Locate the cell with the specified text and output its [x, y] center coordinate. 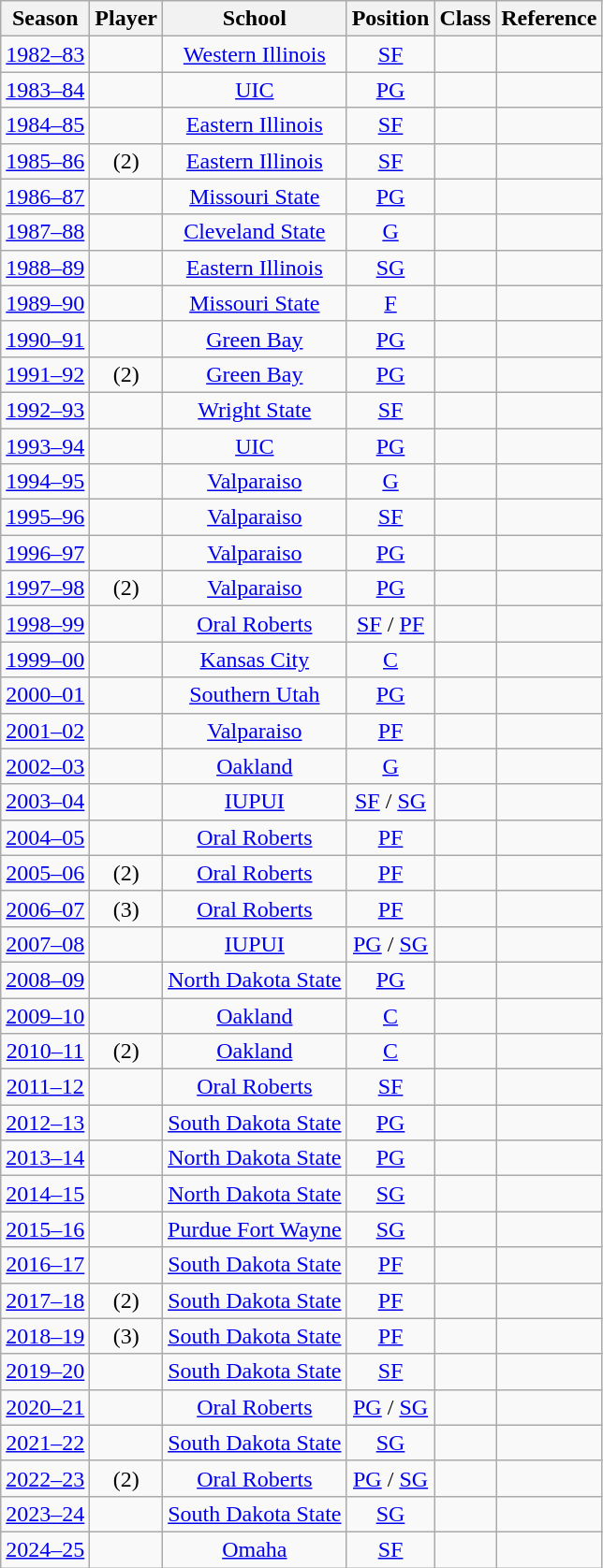
2017–18 [45, 1300]
Southern Utah [255, 695]
Western Illinois [255, 54]
2003–04 [45, 802]
2020–21 [45, 1407]
2022–23 [45, 1478]
1992–93 [45, 410]
1984–85 [45, 125]
1991–92 [45, 374]
2006–07 [45, 908]
1995–96 [45, 517]
F [390, 303]
1996–97 [45, 553]
1993–94 [45, 446]
1990–91 [45, 339]
2018–19 [45, 1336]
1999–00 [45, 660]
1998–99 [45, 624]
Player [126, 19]
2014–15 [45, 1194]
Wright State [255, 410]
1982–83 [45, 54]
Omaha [255, 1549]
2013–14 [45, 1158]
2001–02 [45, 731]
School [255, 19]
1986–87 [45, 196]
2012–13 [45, 1123]
2011–12 [45, 1087]
1994–95 [45, 482]
2008–09 [45, 980]
SF / PF [390, 624]
Purdue Fort Wayne [255, 1229]
Season [45, 19]
2010–11 [45, 1052]
1983–84 [45, 90]
Cleveland State [255, 232]
2002–03 [45, 766]
Reference [549, 19]
1988–89 [45, 268]
2004–05 [45, 837]
2015–16 [45, 1229]
2023–24 [45, 1514]
1997–98 [45, 588]
1985–86 [45, 161]
2016–17 [45, 1265]
SF / SG [390, 802]
2000–01 [45, 695]
2024–25 [45, 1549]
1987–88 [45, 232]
Class [465, 19]
2021–22 [45, 1443]
Position [390, 19]
Kansas City [255, 660]
2019–20 [45, 1372]
2005–06 [45, 873]
1989–90 [45, 303]
2007–08 [45, 944]
2009–10 [45, 1015]
